Search for the cell housing the specified text and yield its [X, Y] center coordinate. 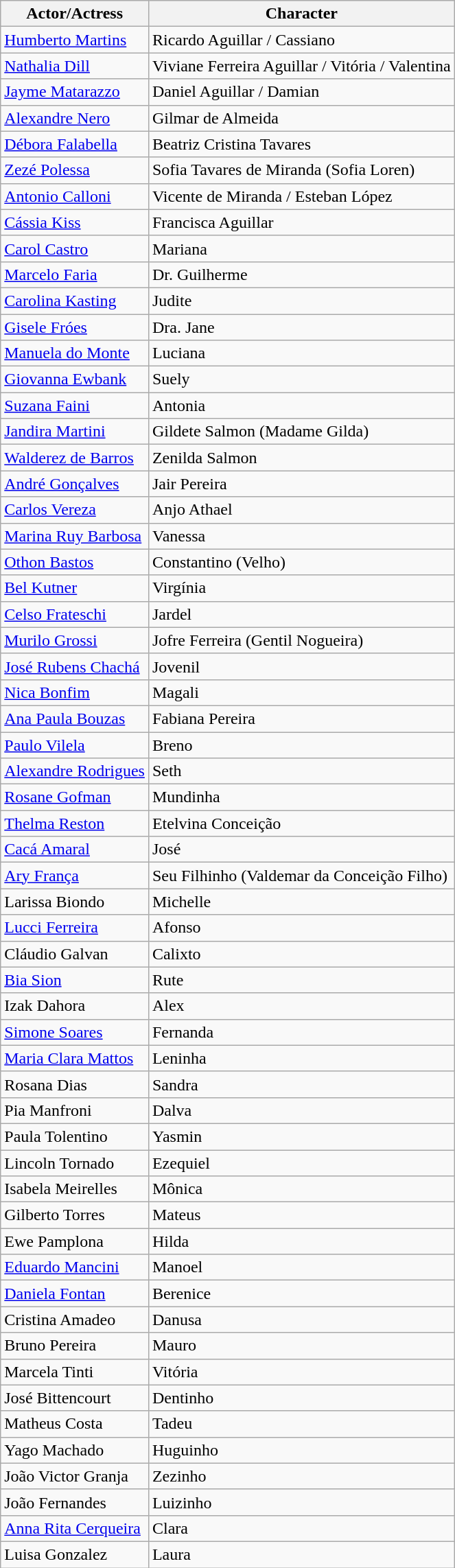
Ewe Pamplona [75, 1241]
Zezé Polessa [75, 170]
Fabiana Pereira [301, 718]
André Gonçalves [75, 484]
Matheus Costa [75, 1424]
Lucci Ferreira [75, 928]
Jofre Ferreira (Gentil Nogueira) [301, 640]
Antonia [301, 406]
Mariana [301, 248]
Luizinho [301, 1502]
Hilda [301, 1241]
Vicente de Miranda / Esteban López [301, 196]
Calixto [301, 954]
Virgínia [301, 588]
Gisele Fróes [75, 327]
Rosane Gofman [75, 797]
Breno [301, 745]
Leninha [301, 1058]
Constantino (Velho) [301, 562]
Actor/Actress [75, 14]
Jovenil [301, 666]
Mateus [301, 1215]
Tadeu [301, 1424]
Isabela Meirelles [75, 1189]
Othon Bastos [75, 562]
Daniela Fontan [75, 1294]
Carlos Vereza [75, 510]
Manuela do Monte [75, 353]
Walderez de Barros [75, 458]
Antonio Calloni [75, 196]
Fernanda [301, 1032]
Dalva [301, 1110]
Jardel [301, 614]
Paulo Vilela [75, 745]
Thelma Reston [75, 823]
Débora Falabella [75, 144]
Mauro [301, 1346]
Suzana Faini [75, 406]
Cláudio Galvan [75, 954]
Gildete Salmon (Madame Gilda) [301, 432]
Luisa Gonzalez [75, 1554]
Jayme Matarazzo [75, 92]
Huguinho [301, 1450]
Izak Dahora [75, 1006]
Lincoln Tornado [75, 1163]
Mundinha [301, 797]
Dentinho [301, 1398]
Eduardo Mancini [75, 1267]
Rute [301, 980]
Rosana Dias [75, 1084]
Simone Soares [75, 1032]
Yago Machado [75, 1450]
João Fernandes [75, 1502]
Ary França [75, 876]
Jandira Martini [75, 432]
Cacá Amaral [75, 850]
José Bittencourt [75, 1398]
Francisca Aguillar [301, 222]
Cristina Amadeo [75, 1320]
Manoel [301, 1267]
Danusa [301, 1320]
Etelvina Conceição [301, 823]
Afonso [301, 928]
Larissa Biondo [75, 902]
Daniel Aguillar / Damian [301, 92]
Paula Tolentino [75, 1136]
Sofia Tavares de Miranda (Sofia Loren) [301, 170]
Celso Frateschi [75, 614]
Alexandre Nero [75, 118]
Alex [301, 1006]
Berenice [301, 1294]
Ricardo Aguillar / Cassiano [301, 40]
Luciana [301, 353]
Maria Clara Mattos [75, 1058]
Carol Castro [75, 248]
Bruno Pereira [75, 1346]
José [301, 850]
Seth [301, 771]
Seu Filhinho (Valdemar da Conceição Filho) [301, 876]
Marcela Tinti [75, 1372]
Ezequiel [301, 1163]
Giovanna Ewbank [75, 379]
Sandra [301, 1084]
Laura [301, 1554]
Alexandre Rodrigues [75, 771]
Carolina Kasting [75, 301]
Marina Ruy Barbosa [75, 536]
João Victor Granja [75, 1476]
Nathalia Dill [75, 66]
Ana Paula Bouzas [75, 718]
Suely [301, 379]
Humberto Martins [75, 40]
Dra. Jane [301, 327]
Clara [301, 1528]
Viviane Ferreira Aguillar / Vitória / Valentina [301, 66]
Jair Pereira [301, 484]
Pia Manfroni [75, 1110]
Dr. Guilherme [301, 274]
Yasmin [301, 1136]
José Rubens Chachá [75, 666]
Michelle [301, 902]
Cássia Kiss [75, 222]
Nica Bonfim [75, 692]
Vanessa [301, 536]
Beatriz Cristina Tavares [301, 144]
Bel Kutner [75, 588]
Magali [301, 692]
Gilmar de Almeida [301, 118]
Gilberto Torres [75, 1215]
Anjo Athael [301, 510]
Vitória [301, 1372]
Marcelo Faria [75, 274]
Zezinho [301, 1476]
Bia Sion [75, 980]
Zenilda Salmon [301, 458]
Anna Rita Cerqueira [75, 1528]
Mônica [301, 1189]
Murilo Grossi [75, 640]
Judite [301, 301]
Character [301, 14]
